From the cell containing the given text, extract its center point as [X, Y] coordinate. 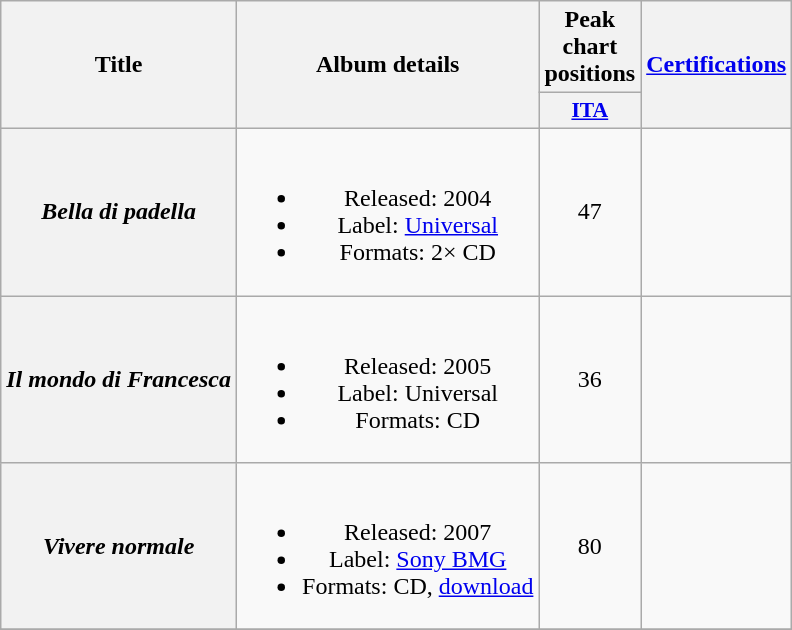
Il mondo di Francesca [119, 380]
Album details [388, 65]
Title [119, 65]
Bella di padella [119, 212]
Released: 2007Label: Sony BMGFormats: CD, download [388, 546]
ITA [590, 111]
Peak chart positions [590, 47]
Vivere normale [119, 546]
80 [590, 546]
36 [590, 380]
Released: 2005Label: UniversalFormats: CD [388, 380]
47 [590, 212]
Certifications [716, 65]
Released: 2004Label: UniversalFormats: 2× CD [388, 212]
